Locate the cell with the specified text and output its [x, y] center coordinate. 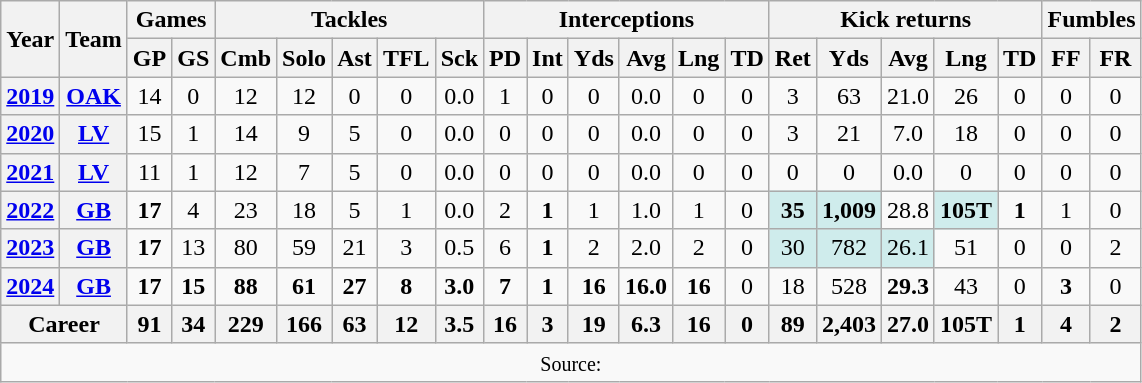
61 [304, 286]
Team [94, 39]
GP [149, 58]
13 [194, 248]
34 [194, 324]
528 [848, 286]
Fumbles [1092, 20]
3.5 [459, 324]
PD [506, 58]
Source: [571, 362]
26.1 [908, 248]
28.8 [908, 210]
7.0 [908, 134]
2,403 [848, 324]
Interceptions [627, 20]
27.0 [908, 324]
2024 [30, 286]
19 [594, 324]
6.3 [646, 324]
GS [194, 58]
16.0 [646, 286]
OAK [94, 96]
2019 [30, 96]
Ret [792, 58]
21.0 [908, 96]
11 [149, 172]
80 [246, 248]
6 [506, 248]
2.0 [646, 248]
Cmb [246, 58]
166 [304, 324]
88 [246, 286]
FF [1066, 58]
3.0 [459, 286]
23 [246, 210]
Sck [459, 58]
43 [966, 286]
Ast [355, 58]
Year [30, 39]
27 [355, 286]
35 [792, 210]
26 [966, 96]
29.3 [908, 286]
Kick returns [906, 20]
Career [64, 324]
1,009 [848, 210]
8 [406, 286]
Tackles [350, 20]
2020 [30, 134]
91 [149, 324]
9 [304, 134]
2022 [30, 210]
89 [792, 324]
0.5 [459, 248]
Int [548, 58]
FR [1116, 58]
229 [246, 324]
30 [792, 248]
2021 [30, 172]
TFL [406, 58]
1.0 [646, 210]
51 [966, 248]
Games [170, 20]
782 [848, 248]
Solo [304, 58]
2023 [30, 248]
59 [304, 248]
